Identify which cell holds the provided text, then report its (x, y) central coordinate. 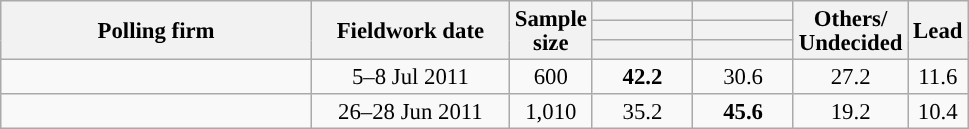
600 (550, 78)
Others/Undecided (850, 30)
26–28 Jun 2011 (410, 112)
42.2 (642, 78)
19.2 (850, 112)
5–8 Jul 2011 (410, 78)
Fieldwork date (410, 30)
30.6 (744, 78)
11.6 (938, 78)
27.2 (850, 78)
35.2 (642, 112)
10.4 (938, 112)
45.6 (744, 112)
Lead (938, 30)
Sample size (550, 30)
1,010 (550, 112)
Polling firm (156, 30)
